For the text-containing cell, return its midpoint in (X, Y) coordinate format. 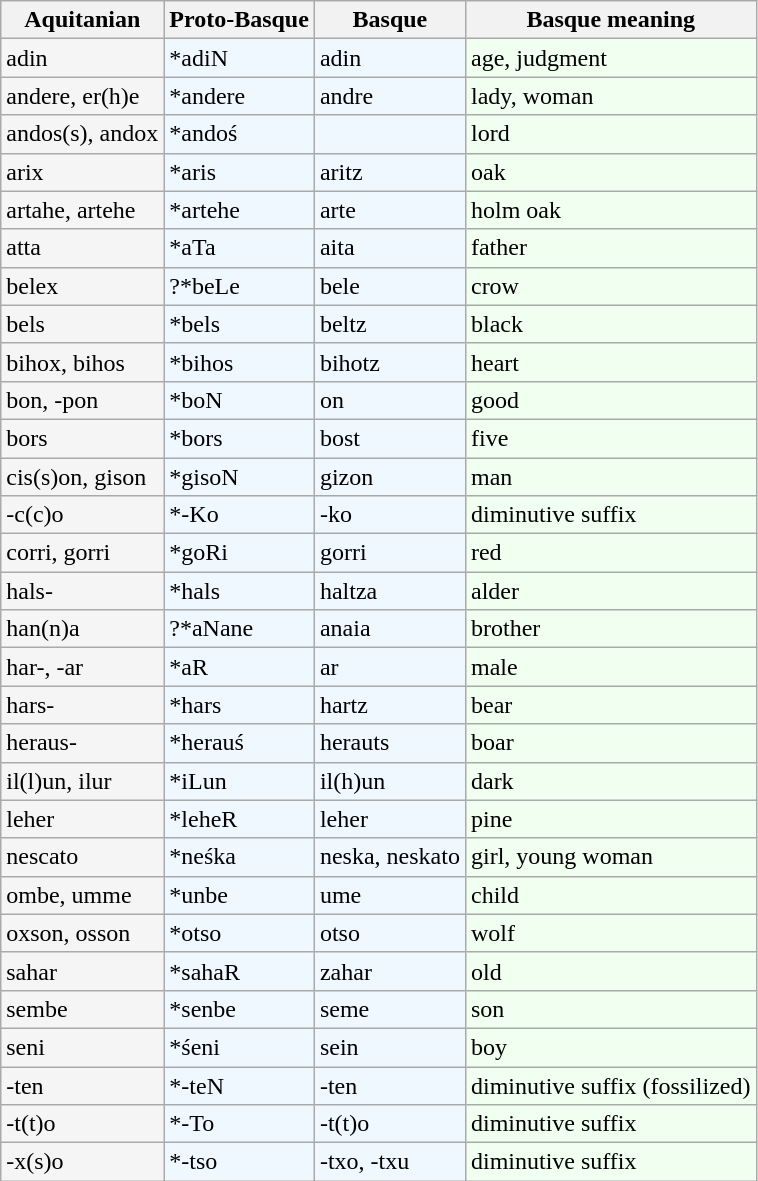
girl, young woman (610, 857)
*neśka (240, 857)
andre (390, 96)
*otso (240, 933)
*goRi (240, 553)
hals- (82, 591)
black (610, 324)
five (610, 438)
*boN (240, 400)
*aris (240, 172)
*unbe (240, 895)
bors (82, 438)
andere, er(h)e (82, 96)
son (610, 1009)
old (610, 971)
crow (610, 286)
*-To (240, 1124)
gizon (390, 477)
gorri (390, 553)
bihotz (390, 362)
atta (82, 248)
-c(c)o (82, 515)
bihox, bihos (82, 362)
cis(s)on, gison (82, 477)
*sahaR (240, 971)
corri, gorri (82, 553)
ume (390, 895)
Basque meaning (610, 20)
beltz (390, 324)
heart (610, 362)
seme (390, 1009)
*bihos (240, 362)
*hars (240, 705)
*herauś (240, 743)
pine (610, 819)
*artehe (240, 210)
red (610, 553)
haltza (390, 591)
Proto-Basque (240, 20)
nescato (82, 857)
on (390, 400)
hartz (390, 705)
aita (390, 248)
*śeni (240, 1047)
*iLun (240, 781)
ar (390, 667)
*andere (240, 96)
zahar (390, 971)
child (610, 895)
boy (610, 1047)
arte (390, 210)
age, judgment (610, 58)
*senbe (240, 1009)
bels (82, 324)
Aquitanian (82, 20)
*aR (240, 667)
*andoś (240, 134)
hars- (82, 705)
il(l)un, ilur (82, 781)
wolf (610, 933)
han(n)a (82, 629)
artahe, artehe (82, 210)
*adiN (240, 58)
anaia (390, 629)
bear (610, 705)
har-, -ar (82, 667)
il(h)un (390, 781)
male (610, 667)
?*beLe (240, 286)
oxson, osson (82, 933)
otso (390, 933)
bele (390, 286)
sembe (82, 1009)
*leheR (240, 819)
man (610, 477)
-x(s)o (82, 1162)
belex (82, 286)
ombe, umme (82, 895)
herauts (390, 743)
*-tso (240, 1162)
holm oak (610, 210)
bon, -pon (82, 400)
heraus- (82, 743)
Basque (390, 20)
sein (390, 1047)
boar (610, 743)
*-Ko (240, 515)
good (610, 400)
brother (610, 629)
*-teN (240, 1085)
bost (390, 438)
neska, neskato (390, 857)
*bors (240, 438)
sahar (82, 971)
seni (82, 1047)
father (610, 248)
andos(s), andox (82, 134)
dark (610, 781)
*gisoN (240, 477)
lady, woman (610, 96)
arix (82, 172)
*hals (240, 591)
*aTa (240, 248)
-txo, -txu (390, 1162)
-ko (390, 515)
?*aNane (240, 629)
oak (610, 172)
lord (610, 134)
alder (610, 591)
diminutive suffix (fossilized) (610, 1085)
aritz (390, 172)
*bels (240, 324)
